Output the (X, Y) coordinate of the center of the cell containing the given text.  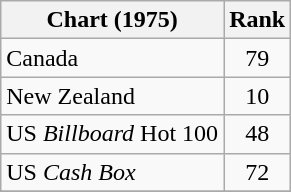
48 (258, 134)
US Cash Box (112, 172)
New Zealand (112, 96)
10 (258, 96)
Rank (258, 20)
72 (258, 172)
79 (258, 58)
Canada (112, 58)
Chart (1975) (112, 20)
US Billboard Hot 100 (112, 134)
